Identify which cell holds the provided text, then report its (X, Y) central coordinate. 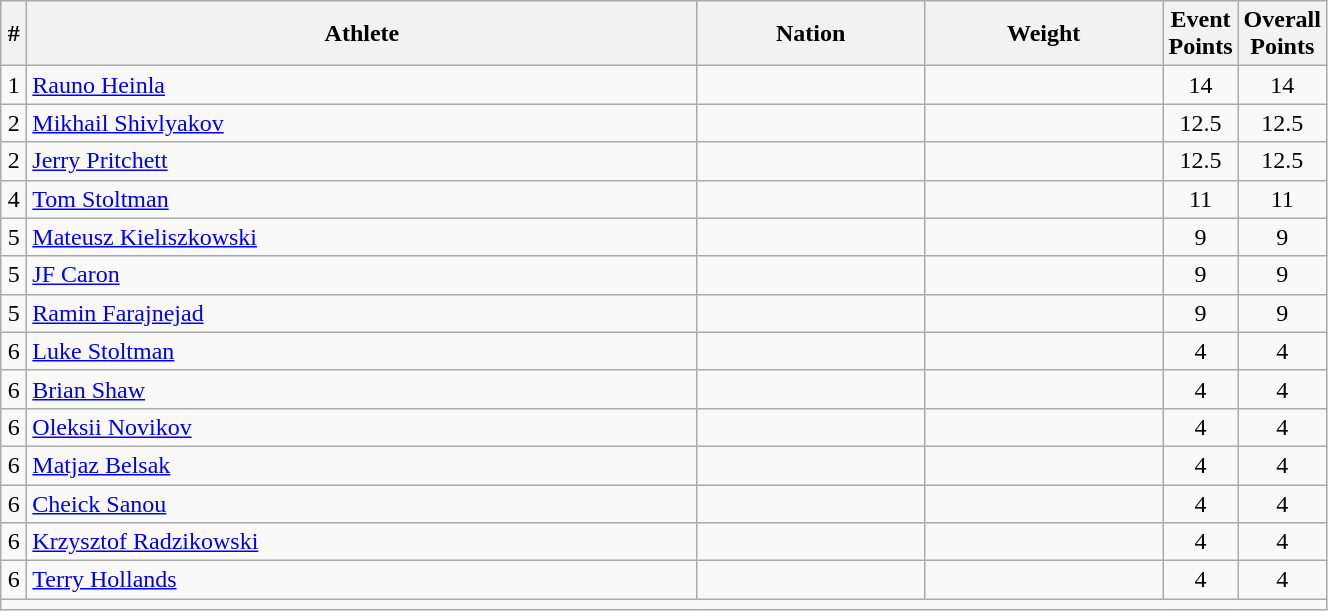
# (14, 34)
Oleksii Novikov (362, 427)
Nation (810, 34)
Rauno Heinla (362, 85)
Brian Shaw (362, 389)
Mateusz Kieliszkowski (362, 237)
Cheick Sanou (362, 503)
Jerry Pritchett (362, 161)
1 (14, 85)
Event Points (1200, 34)
Luke Stoltman (362, 351)
Athlete (362, 34)
JF Caron (362, 275)
Terry Hollands (362, 580)
Weight (1044, 34)
Krzysztof Radzikowski (362, 542)
Matjaz Belsak (362, 465)
Mikhail Shivlyakov (362, 123)
Overall Points (1282, 34)
Tom Stoltman (362, 199)
Ramin Farajnejad (362, 313)
